For the text-containing cell, return its midpoint in [x, y] coordinate format. 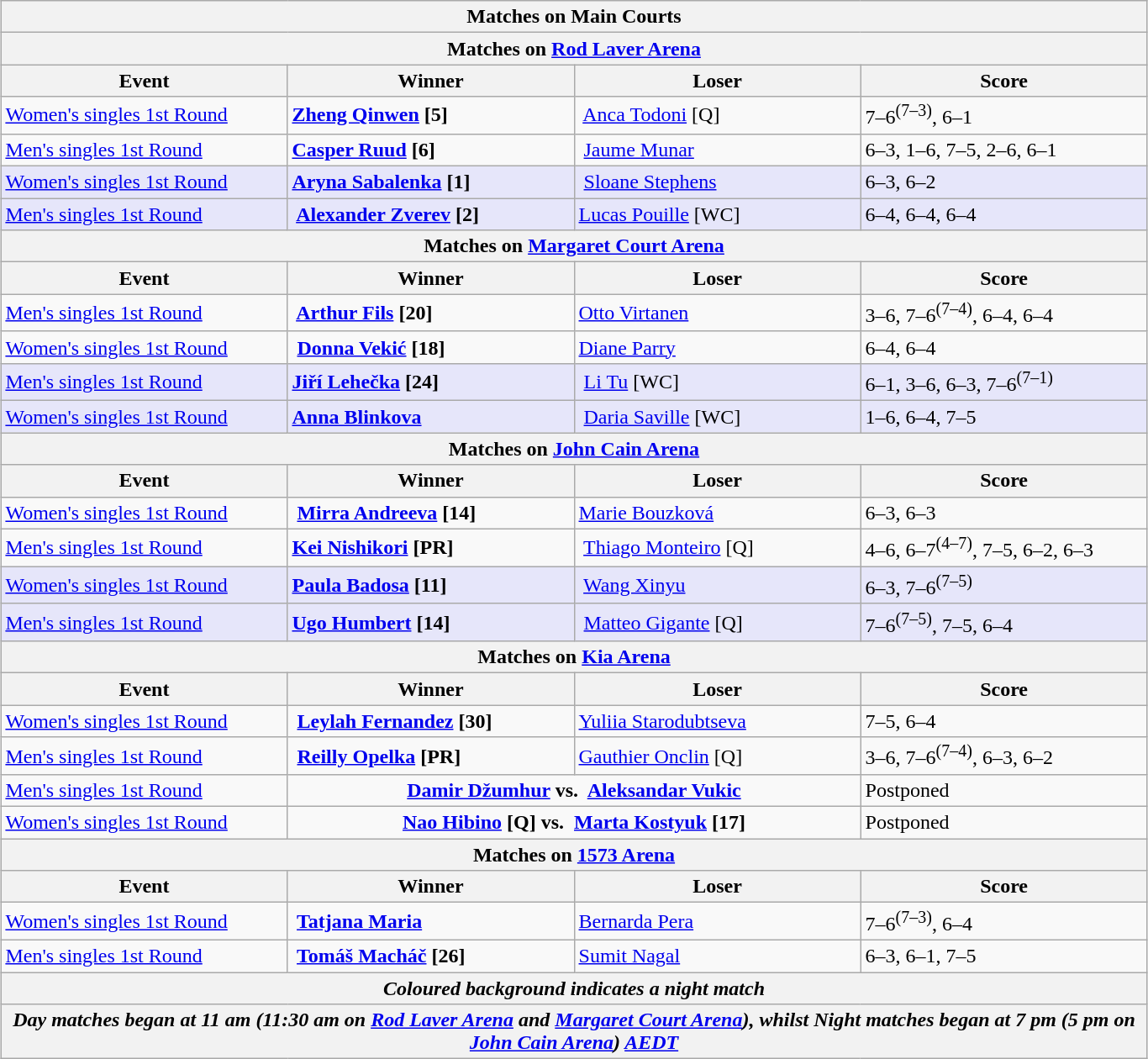
Yuliia Starodubtseva [718, 721]
3–6, 7–6(7–4), 6–4, 6–4 [1003, 313]
7–6(7–5), 7–5, 6–4 [1003, 622]
Lucas Pouille [WC] [718, 214]
4–6, 6–7(4–7), 7–5, 6–2, 6–3 [1003, 548]
Bernarda Pera [718, 921]
6–4, 6–4 [1003, 347]
Kei Nishikori [PR] [430, 548]
Thiago Monteiro [Q] [718, 548]
Arthur Fils [20] [430, 313]
Matches on Kia Arena [574, 657]
Reilly Opelka [PR] [430, 756]
Damir Džumhur vs. Aleksandar Vukic [574, 791]
Marie Bouzková [718, 513]
Matches on Margaret Court Arena [574, 246]
Matches on John Cain Arena [574, 449]
Paula Badosa [11] [430, 585]
Ugo Humbert [14] [430, 622]
6–3, 6–1, 7–5 [1003, 956]
Matteo Gigante [Q] [718, 622]
Jiří Lehečka [24] [430, 382]
Tatjana Maria [430, 921]
Leylah Fernandez [30] [430, 721]
Wang Xinyu [718, 585]
Li Tu [WC] [718, 382]
3–6, 7–6(7–4), 6–3, 6–2 [1003, 756]
Coloured background indicates a night match [574, 988]
Casper Ruud [6] [430, 150]
Mirra Andreeva [14] [430, 513]
6–3, 7–6(7–5) [1003, 585]
1–6, 6–4, 7–5 [1003, 417]
Daria Saville [WC] [718, 417]
6–3, 1–6, 7–5, 2–6, 6–1 [1003, 150]
7–6(7–3), 6–4 [1003, 921]
Matches on 1573 Arena [574, 855]
Anna Blinkova [430, 417]
Matches on Rod Laver Arena [574, 49]
Gauthier Onclin [Q] [718, 756]
7–5, 6–4 [1003, 721]
Zheng Qinwen [5] [430, 116]
Jaume Munar [718, 150]
6–3, 6–2 [1003, 182]
Aryna Sabalenka [1] [430, 182]
Sumit Nagal [718, 956]
Tomáš Macháč [26] [430, 956]
Anca Todoni [Q] [718, 116]
Alexander Zverev [2] [430, 214]
Otto Virtanen [718, 313]
Day matches began at 11 am (11:30 am on Rod Laver Arena and Margaret Court Arena), whilst Night matches began at 7 pm (5 pm on John Cain Arena) AEDT [574, 1032]
7–6(7–3), 6–1 [1003, 116]
Diane Parry [718, 347]
Donna Vekić [18] [430, 347]
Sloane Stephens [718, 182]
6–1, 3–6, 6–3, 7–6(7–1) [1003, 382]
6–4, 6–4, 6–4 [1003, 214]
6–3, 6–3 [1003, 513]
Matches on Main Courts [574, 17]
Nao Hibino [Q] vs. Marta Kostyuk [17] [574, 823]
